For the text-containing cell, return its midpoint in (x, y) coordinate format. 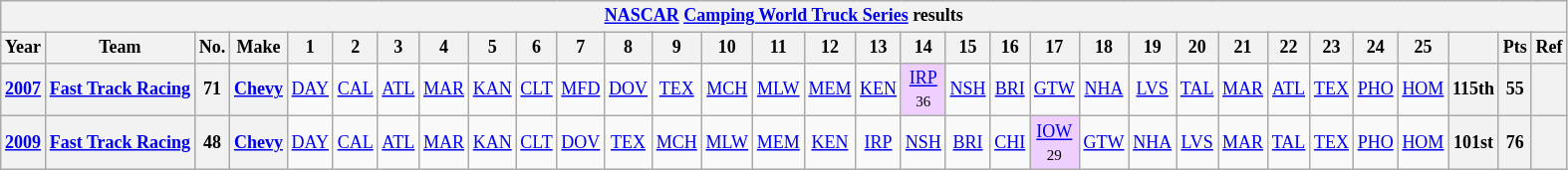
17 (1055, 48)
3 (398, 48)
2 (355, 48)
CHI (1010, 143)
19 (1153, 48)
23 (1332, 48)
14 (922, 48)
NASCAR Camping World Truck Series results (784, 16)
22 (1288, 48)
16 (1010, 48)
20 (1197, 48)
Pts (1514, 48)
25 (1423, 48)
21 (1243, 48)
76 (1514, 143)
Ref (1549, 48)
4 (444, 48)
9 (676, 48)
13 (879, 48)
55 (1514, 89)
101st (1474, 143)
Make (259, 48)
10 (727, 48)
2009 (24, 143)
115th (1474, 89)
71 (211, 89)
IOW29 (1055, 143)
1 (310, 48)
12 (830, 48)
15 (968, 48)
5 (492, 48)
11 (778, 48)
48 (211, 143)
Team (120, 48)
7 (581, 48)
No. (211, 48)
18 (1104, 48)
MFD (581, 89)
24 (1375, 48)
2007 (24, 89)
IRP36 (922, 89)
IRP (879, 143)
Year (24, 48)
6 (536, 48)
8 (629, 48)
